Extract the (x, y) coordinate from the center of the cell holding the provided text.  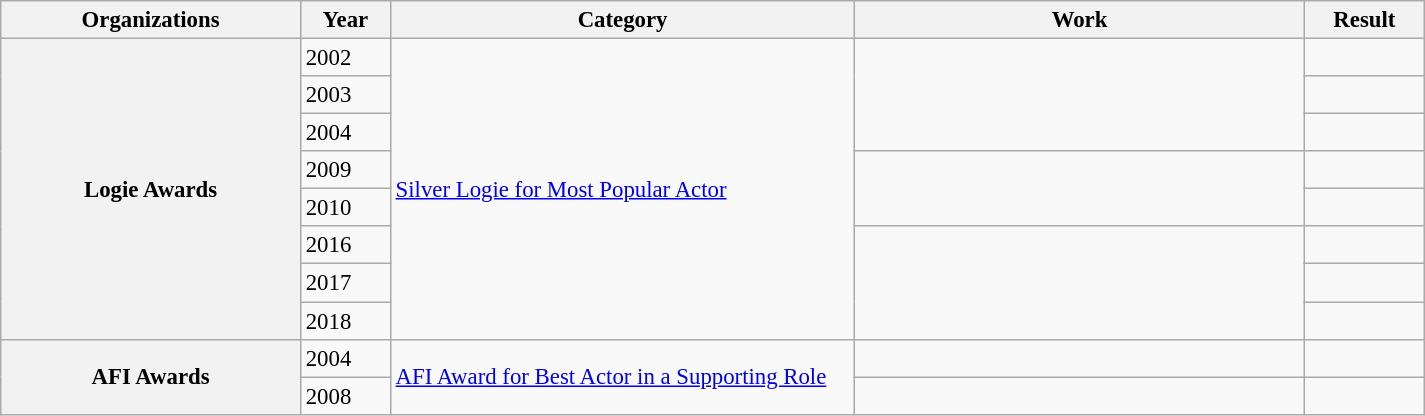
Result (1364, 20)
Organizations (151, 20)
2003 (345, 95)
Work (1080, 20)
Silver Logie for Most Popular Actor (622, 190)
2018 (345, 321)
2010 (345, 208)
2009 (345, 170)
Logie Awards (151, 190)
2008 (345, 396)
AFI Awards (151, 376)
AFI Award for Best Actor in a Supporting Role (622, 376)
2016 (345, 245)
2002 (345, 58)
Year (345, 20)
Category (622, 20)
2017 (345, 283)
